Pinpoint the cell where the given text exists, returning its (x, y) midpoint coordinate. 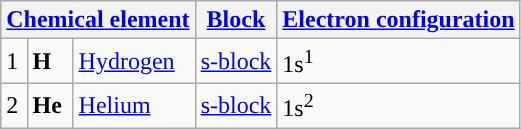
Electron configuration (398, 20)
1s2 (398, 106)
1 (14, 62)
Hydrogen (134, 62)
H (50, 62)
Chemical element (98, 20)
1s1 (398, 62)
He (50, 106)
Helium (134, 106)
Block (236, 20)
2 (14, 106)
